Determine the (X, Y) coordinate at the center of the cell enclosing the given text.  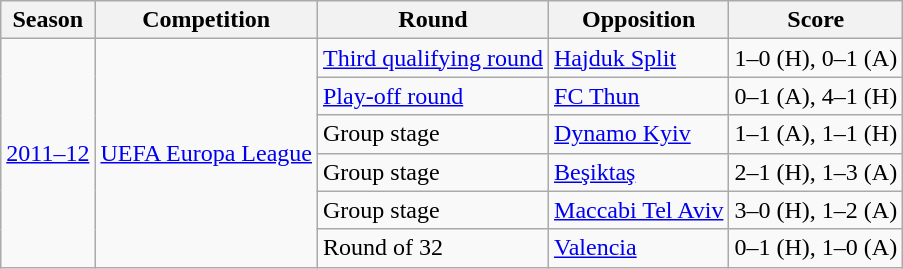
3–0 (H), 1–2 (A) (816, 210)
Play-off round (432, 96)
Round of 32 (432, 248)
2011–12 (48, 153)
Competition (206, 20)
Round (432, 20)
FC Thun (639, 96)
0–1 (A), 4–1 (H) (816, 96)
Season (48, 20)
2–1 (H), 1–3 (A) (816, 172)
Hajduk Split (639, 58)
Score (816, 20)
Maccabi Tel Aviv (639, 210)
0–1 (H), 1–0 (A) (816, 248)
Dynamo Kyiv (639, 134)
1–1 (A), 1–1 (H) (816, 134)
UEFA Europa League (206, 153)
1–0 (H), 0–1 (A) (816, 58)
Beşiktaş (639, 172)
Valencia (639, 248)
Opposition (639, 20)
Third qualifying round (432, 58)
